For the text-containing cell, return its midpoint in (x, y) coordinate format. 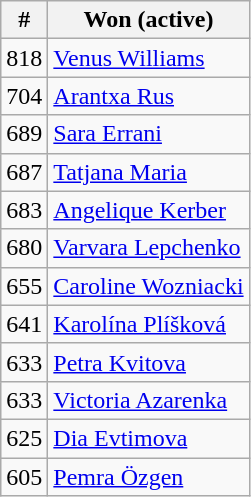
# (24, 20)
Won (active) (148, 20)
683 (24, 210)
818 (24, 58)
Dia Evtimova (148, 438)
Caroline Wozniacki (148, 286)
605 (24, 477)
Arantxa Rus (148, 96)
689 (24, 134)
Karolína Plíšková (148, 324)
Victoria Azarenka (148, 400)
625 (24, 438)
704 (24, 96)
Petra Kvitova (148, 362)
Venus Williams (148, 58)
Angelique Kerber (148, 210)
687 (24, 172)
641 (24, 324)
Pemra Özgen (148, 477)
655 (24, 286)
Varvara Lepchenko (148, 248)
680 (24, 248)
Tatjana Maria (148, 172)
Sara Errani (148, 134)
